Determine the [X, Y] coordinate at the center of the cell enclosing the given text.  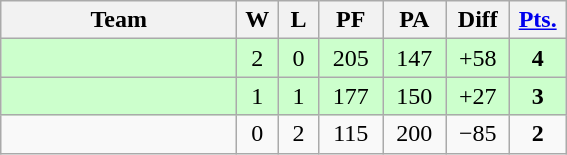
Team [119, 20]
W [258, 20]
147 [414, 58]
115 [351, 134]
PA [414, 20]
+27 [478, 96]
150 [414, 96]
−85 [478, 134]
Pts. [538, 20]
L [298, 20]
177 [351, 96]
200 [414, 134]
4 [538, 58]
205 [351, 58]
Diff [478, 20]
3 [538, 96]
+58 [478, 58]
PF [351, 20]
